Search for the cell housing the specified text and yield its [x, y] center coordinate. 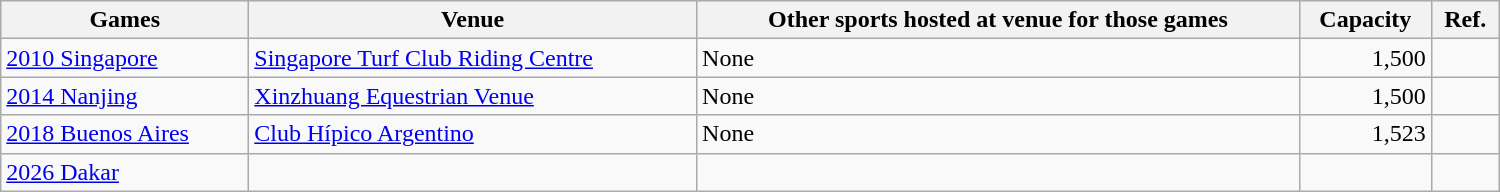
2010 Singapore [125, 58]
Ref. [1465, 20]
Venue [473, 20]
Club Hípico Argentino [473, 134]
Other sports hosted at venue for those games [998, 20]
Capacity [1365, 20]
Xinzhuang Equestrian Venue [473, 96]
Singapore Turf Club Riding Centre [473, 58]
2018 Buenos Aires [125, 134]
2014 Nanjing [125, 96]
Games [125, 20]
2026 Dakar [125, 172]
1,523 [1365, 134]
